Provide the (X, Y) coordinate of the cell's center where the given text is located.  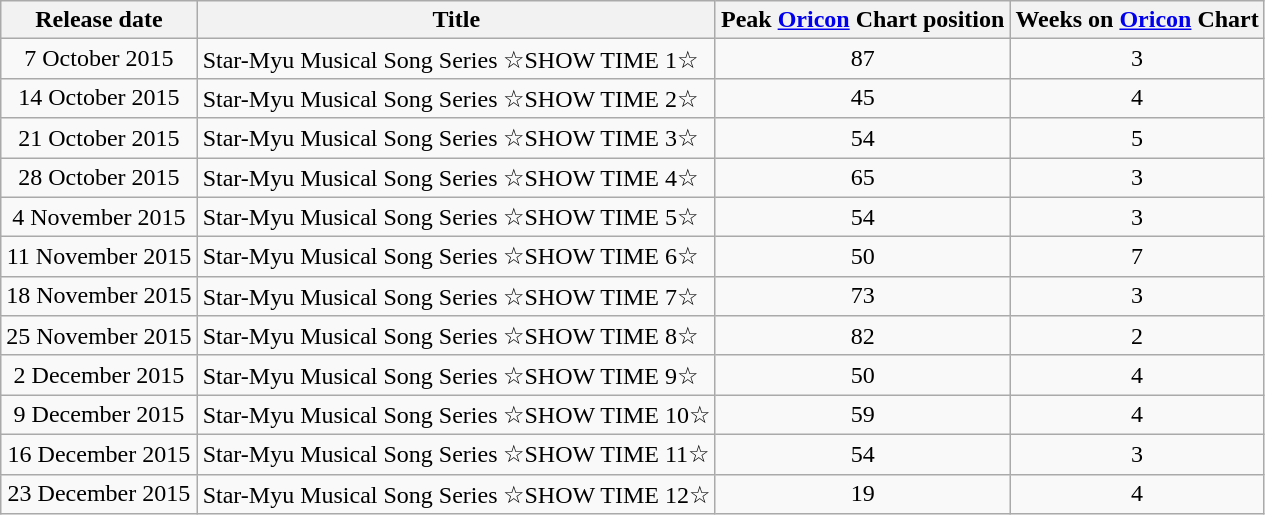
9 December 2015 (99, 415)
5 (1137, 138)
25 November 2015 (99, 336)
Weeks on Oricon Chart (1137, 20)
Star-Myu Musical Song Series ☆SHOW TIME 2☆ (456, 98)
Star-Myu Musical Song Series ☆SHOW TIME 8☆ (456, 336)
59 (862, 415)
73 (862, 296)
Peak Oricon Chart position (862, 20)
7 (1137, 257)
Star-Myu Musical Song Series ☆SHOW TIME 10☆ (456, 415)
87 (862, 59)
2 December 2015 (99, 375)
Star-Myu Musical Song Series ☆SHOW TIME 4☆ (456, 178)
7 October 2015 (99, 59)
28 October 2015 (99, 178)
Release date (99, 20)
82 (862, 336)
Star-Myu Musical Song Series ☆SHOW TIME 3☆ (456, 138)
11 November 2015 (99, 257)
Star-Myu Musical Song Series ☆SHOW TIME 9☆ (456, 375)
Star-Myu Musical Song Series ☆SHOW TIME 7☆ (456, 296)
Star-Myu Musical Song Series ☆SHOW TIME 11☆ (456, 454)
Star-Myu Musical Song Series ☆SHOW TIME 1☆ (456, 59)
2 (1137, 336)
14 October 2015 (99, 98)
21 October 2015 (99, 138)
18 November 2015 (99, 296)
Star-Myu Musical Song Series ☆SHOW TIME 5☆ (456, 217)
4 November 2015 (99, 217)
Star-Myu Musical Song Series ☆SHOW TIME 12☆ (456, 494)
23 December 2015 (99, 494)
45 (862, 98)
19 (862, 494)
Title (456, 20)
65 (862, 178)
Star-Myu Musical Song Series ☆SHOW TIME 6☆ (456, 257)
16 December 2015 (99, 454)
